Identify which cell holds the provided text, then report its [x, y] central coordinate. 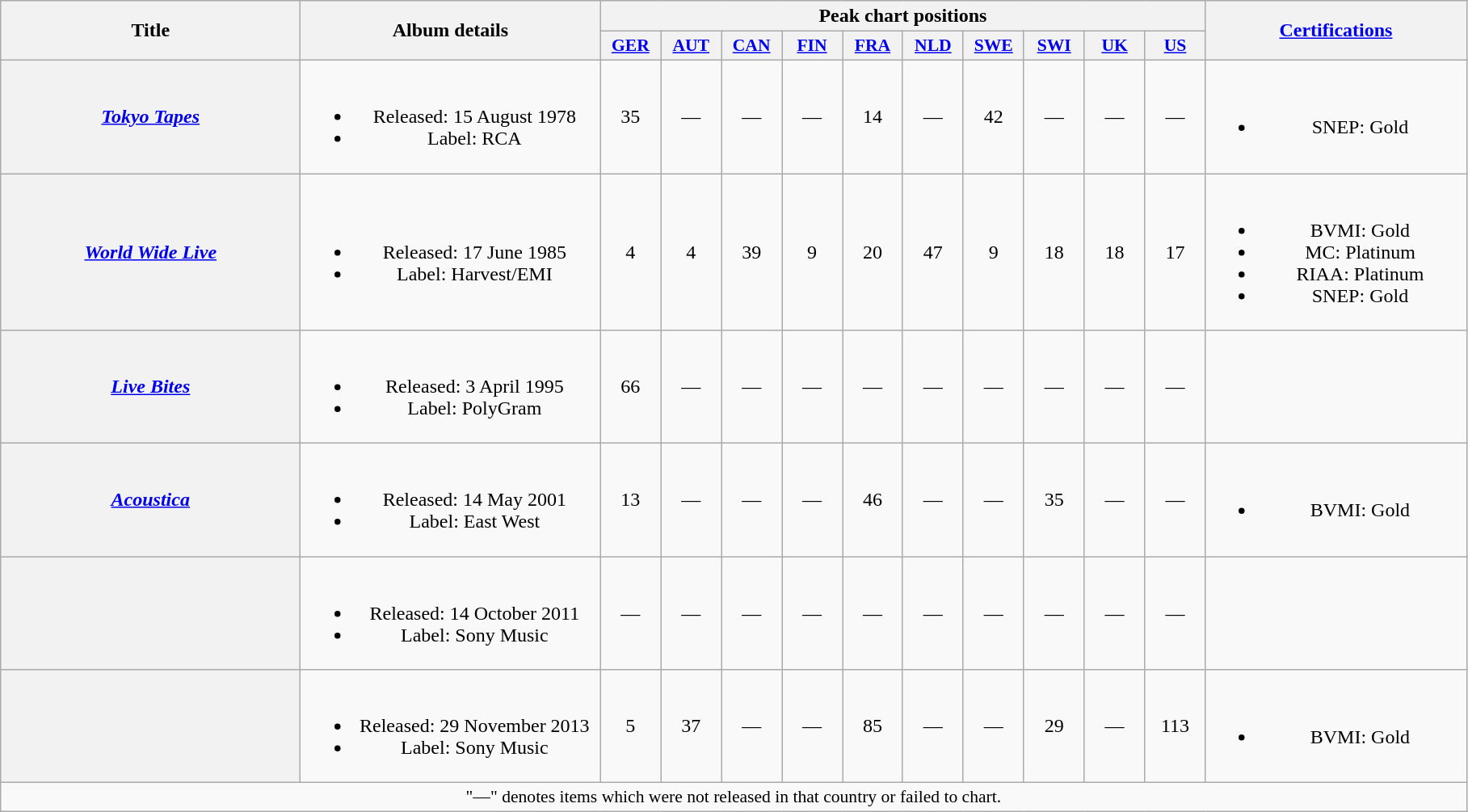
AUT [692, 46]
47 [932, 251]
Released: 15 August 1978 Label: RCA [451, 116]
20 [873, 251]
13 [630, 500]
UK [1115, 46]
Released: 17 June 1985 Label: Harvest/EMI [451, 251]
SWI [1054, 46]
"—" denotes items which were not released in that country or failed to chart. [734, 797]
Released: 14 May 2001Label: East West [451, 500]
Tokyo Tapes [150, 116]
FIN [813, 46]
Released: 29 November 2013Label: Sony Music [451, 726]
113 [1175, 726]
14 [873, 116]
Acoustica [150, 500]
US [1175, 46]
BVMI: GoldMC: PlatinumRIAA: PlatinumSNEP: Gold [1336, 251]
5 [630, 726]
CAN [751, 46]
17 [1175, 251]
Released: 14 October 2011Label: Sony Music [451, 613]
42 [994, 116]
FRA [873, 46]
85 [873, 726]
37 [692, 726]
Peak chart positions [903, 16]
Released: 3 April 1995Label: PolyGram [451, 387]
39 [751, 251]
Certifications [1336, 31]
Live Bites [150, 387]
SNEP: Gold [1336, 116]
GER [630, 46]
Title [150, 31]
46 [873, 500]
66 [630, 387]
World Wide Live [150, 251]
NLD [932, 46]
SWE [994, 46]
Album details [451, 31]
29 [1054, 726]
